Provide the (x, y) coordinate of the cell's center where the given text is located.  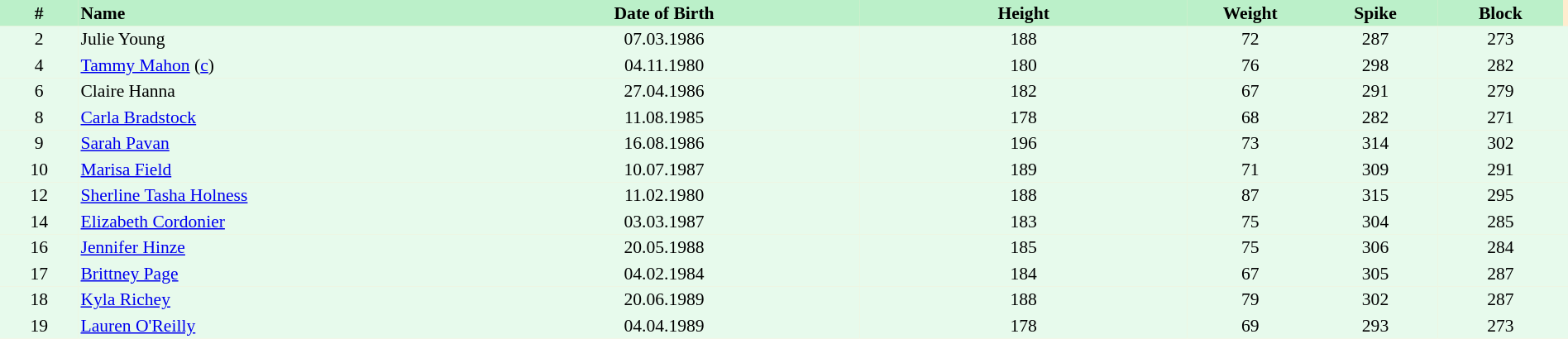
314 (1374, 144)
184 (1024, 274)
Elizabeth Cordonier (273, 222)
305 (1374, 274)
Lauren O'Reilly (273, 326)
Spike (1374, 13)
19 (39, 326)
185 (1024, 248)
183 (1024, 222)
196 (1024, 144)
11.02.1980 (664, 195)
Carla Bradstock (273, 117)
12 (39, 195)
284 (1500, 248)
304 (1374, 222)
18 (39, 299)
79 (1250, 299)
Brittney Page (273, 274)
Name (273, 13)
9 (39, 144)
07.03.1986 (664, 40)
Claire Hanna (273, 91)
285 (1500, 222)
68 (1250, 117)
73 (1250, 144)
04.04.1989 (664, 326)
20.06.1989 (664, 299)
295 (1500, 195)
16 (39, 248)
04.02.1984 (664, 274)
6 (39, 91)
11.08.1985 (664, 117)
271 (1500, 117)
17 (39, 274)
279 (1500, 91)
04.11.1980 (664, 65)
Date of Birth (664, 13)
10.07.1987 (664, 169)
27.04.1986 (664, 91)
Jennifer Hinze (273, 248)
87 (1250, 195)
Block (1500, 13)
Sarah Pavan (273, 144)
Julie Young (273, 40)
20.05.1988 (664, 248)
76 (1250, 65)
10 (39, 169)
298 (1374, 65)
189 (1024, 169)
Tammy Mahon (c) (273, 65)
69 (1250, 326)
315 (1374, 195)
Sherline Tasha Holness (273, 195)
Height (1024, 13)
182 (1024, 91)
72 (1250, 40)
# (39, 13)
71 (1250, 169)
Marisa Field (273, 169)
8 (39, 117)
03.03.1987 (664, 222)
Kyla Richey (273, 299)
293 (1374, 326)
4 (39, 65)
309 (1374, 169)
180 (1024, 65)
14 (39, 222)
Weight (1250, 13)
2 (39, 40)
16.08.1986 (664, 144)
306 (1374, 248)
